Locate the cell with the specified text and output its [X, Y] center coordinate. 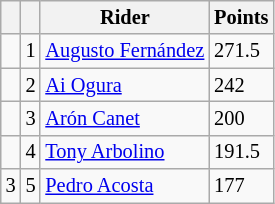
242 [241, 85]
Tony Arbolino [124, 152]
2 [31, 85]
Ai Ogura [124, 85]
Augusto Fernández [124, 51]
Rider [124, 17]
Arón Canet [124, 118]
Pedro Acosta [124, 186]
271.5 [241, 51]
4 [31, 152]
1 [31, 51]
200 [241, 118]
191.5 [241, 152]
5 [31, 186]
Points [241, 17]
177 [241, 186]
